Identify which cell holds the provided text, then report its (x, y) central coordinate. 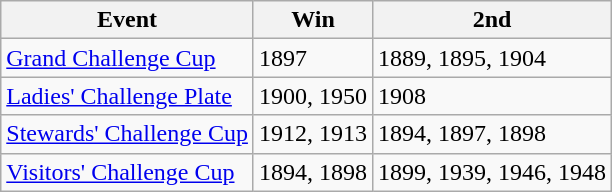
1899, 1939, 1946, 1948 (492, 172)
1900, 1950 (312, 96)
1894, 1898 (312, 172)
Ladies' Challenge Plate (128, 96)
1908 (492, 96)
1889, 1895, 1904 (492, 58)
1912, 1913 (312, 134)
1894, 1897, 1898 (492, 134)
2nd (492, 20)
Grand Challenge Cup (128, 58)
Stewards' Challenge Cup (128, 134)
Event (128, 20)
1897 (312, 58)
Win (312, 20)
Visitors' Challenge Cup (128, 172)
